Capture the cell that displays the provided text and extract its (x, y) central coordinate. 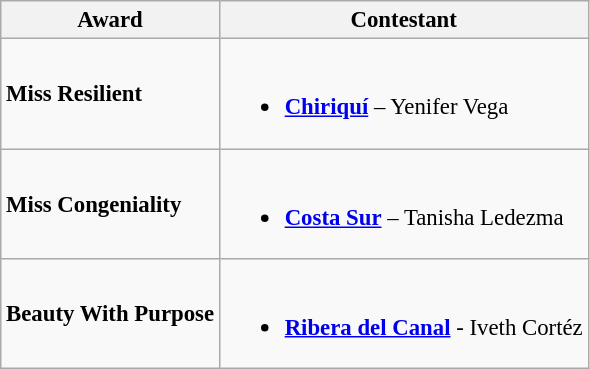
Costa Sur – Tanisha Ledezma (404, 204)
Award (110, 20)
Contestant (404, 20)
Miss Resilient (110, 94)
Chiriquí – Yenifer Vega (404, 94)
Ribera del Canal - Iveth Cortéz (404, 314)
Miss Congeniality (110, 204)
Beauty With Purpose (110, 314)
